Scan for the cell matching the given text and deliver its [X, Y] coordinate at center. 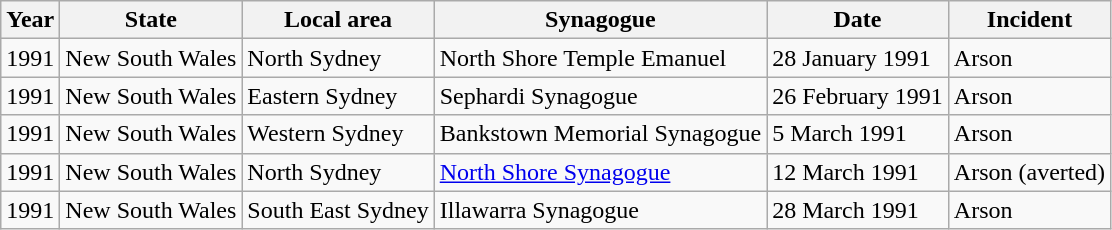
28 January 1991 [858, 58]
North Shore Temple Emanuel [600, 58]
Bankstown Memorial Synagogue [600, 134]
28 March 1991 [858, 210]
Illawarra Synagogue [600, 210]
South East Sydney [338, 210]
State [151, 20]
North Shore Synagogue [600, 172]
Eastern Sydney [338, 96]
Arson (averted) [1029, 172]
Local area [338, 20]
Year [30, 20]
Sephardi Synagogue [600, 96]
Western Sydney [338, 134]
5 March 1991 [858, 134]
12 March 1991 [858, 172]
Synagogue [600, 20]
Incident [1029, 20]
26 February 1991 [858, 96]
Date [858, 20]
